For the text-containing cell, return its midpoint in [x, y] coordinate format. 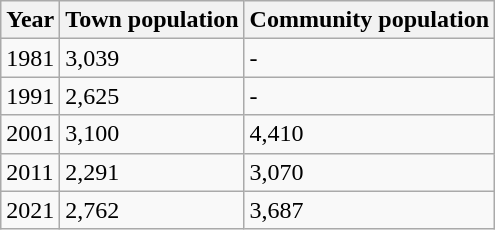
3,687 [369, 210]
2,762 [152, 210]
2011 [30, 172]
2,625 [152, 96]
2,291 [152, 172]
2001 [30, 134]
1991 [30, 96]
Town population [152, 20]
4,410 [369, 134]
Year [30, 20]
1981 [30, 58]
3,100 [152, 134]
2021 [30, 210]
3,070 [369, 172]
3,039 [152, 58]
Community population [369, 20]
